Detect which cell encompasses the target text, then output its (X, Y) center coordinate. 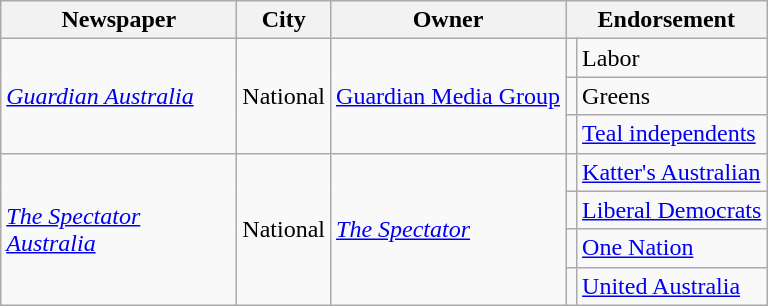
Owner (448, 20)
The Spectator (448, 229)
One Nation (672, 248)
Labor (672, 58)
The Spectator Australia (119, 229)
Endorsement (666, 20)
Newspaper (119, 20)
Greens (672, 96)
Liberal Democrats (672, 210)
Guardian Australia (119, 96)
United Australia (672, 286)
City (284, 20)
Teal independents (672, 134)
Katter's Australian (672, 172)
Guardian Media Group (448, 96)
